Pinpoint the cell where the given text exists, returning its (x, y) midpoint coordinate. 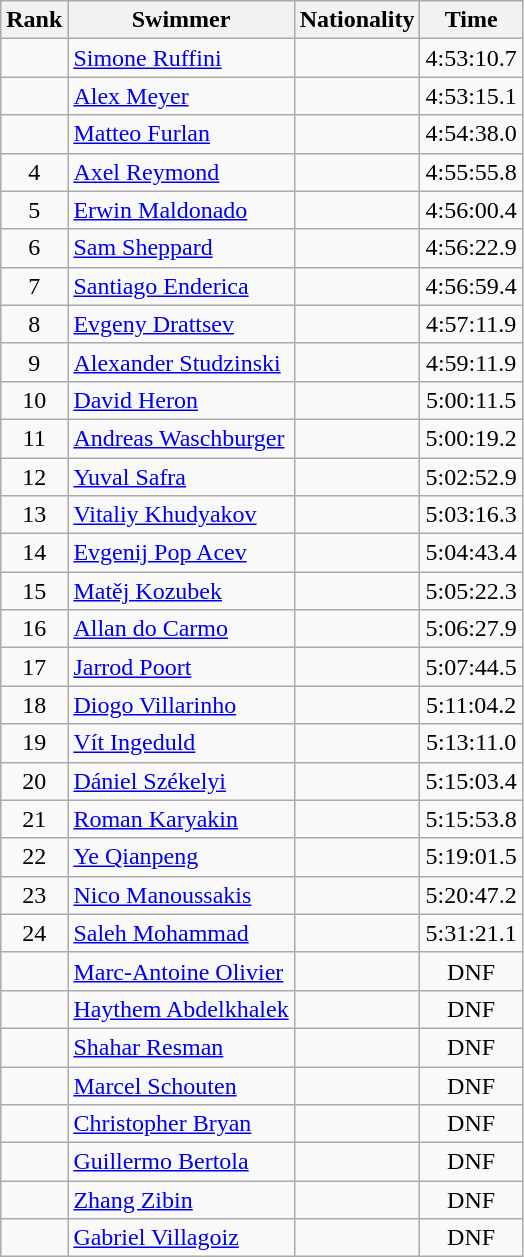
23 (34, 895)
Dániel Székelyi (181, 781)
Santiago Enderica (181, 286)
5:31:21.1 (471, 933)
Evgenij Pop Acev (181, 553)
Zhang Zibin (181, 1200)
5:00:19.2 (471, 438)
Shahar Resman (181, 1047)
4:59:11.9 (471, 362)
22 (34, 857)
Christopher Bryan (181, 1124)
5:05:22.3 (471, 591)
5:13:11.0 (471, 743)
Marcel Schouten (181, 1085)
Axel Reymond (181, 172)
Erwin Maldonado (181, 210)
11 (34, 438)
5:19:01.5 (471, 857)
Vitaliy Khudyakov (181, 515)
Simone Ruffini (181, 58)
21 (34, 819)
5:06:27.9 (471, 629)
4:55:55.8 (471, 172)
Matteo Furlan (181, 134)
Rank (34, 20)
9 (34, 362)
Marc-Antoine Olivier (181, 971)
18 (34, 705)
14 (34, 553)
5:03:16.3 (471, 515)
5:04:43.4 (471, 553)
Alexander Studzinski (181, 362)
Sam Sheppard (181, 248)
Guillermo Bertola (181, 1162)
6 (34, 248)
8 (34, 324)
4:56:59.4 (471, 286)
5:00:11.5 (471, 400)
Nico Manoussakis (181, 895)
7 (34, 286)
5:11:04.2 (471, 705)
4:56:22.9 (471, 248)
5 (34, 210)
5:20:47.2 (471, 895)
5:15:53.8 (471, 819)
13 (34, 515)
5:02:52.9 (471, 477)
Saleh Mohammad (181, 933)
Alex Meyer (181, 96)
4:57:11.9 (471, 324)
24 (34, 933)
4:53:10.7 (471, 58)
Gabriel Villagoiz (181, 1238)
4:53:15.1 (471, 96)
4 (34, 172)
David Heron (181, 400)
5:07:44.5 (471, 667)
Diogo Villarinho (181, 705)
5:15:03.4 (471, 781)
Nationality (357, 20)
Allan do Carmo (181, 629)
20 (34, 781)
Swimmer (181, 20)
17 (34, 667)
4:54:38.0 (471, 134)
Andreas Waschburger (181, 438)
Time (471, 20)
19 (34, 743)
Vít Ingeduld (181, 743)
Evgeny Drattsev (181, 324)
Jarrod Poort (181, 667)
16 (34, 629)
Ye Qianpeng (181, 857)
Yuval Safra (181, 477)
Roman Karyakin (181, 819)
12 (34, 477)
15 (34, 591)
Matěj Kozubek (181, 591)
4:56:00.4 (471, 210)
10 (34, 400)
Haythem Abdelkhalek (181, 1009)
